Capture the cell that displays the provided text and extract its [x, y] central coordinate. 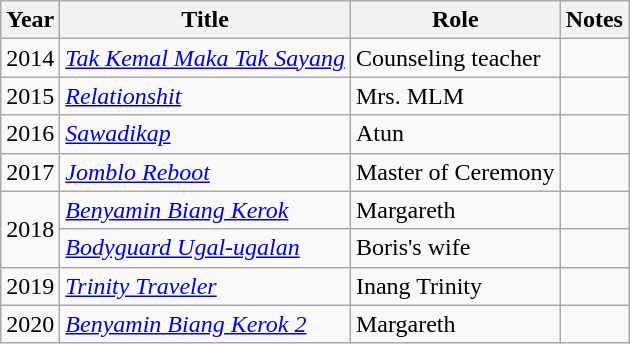
2020 [30, 324]
2014 [30, 58]
2015 [30, 96]
Inang Trinity [455, 286]
Master of Ceremony [455, 172]
Role [455, 20]
Benyamin Biang Kerok [206, 210]
Trinity Traveler [206, 286]
Notes [594, 20]
Bodyguard Ugal-ugalan [206, 248]
Boris's wife [455, 248]
2017 [30, 172]
Benyamin Biang Kerok 2 [206, 324]
2019 [30, 286]
2018 [30, 229]
2016 [30, 134]
Counseling teacher [455, 58]
Mrs. MLM [455, 96]
Sawadikap [206, 134]
Atun [455, 134]
Title [206, 20]
Relationshit [206, 96]
Tak Kemal Maka Tak Sayang [206, 58]
Year [30, 20]
Jomblo Reboot [206, 172]
